Search for the cell housing the specified text and yield its (x, y) center coordinate. 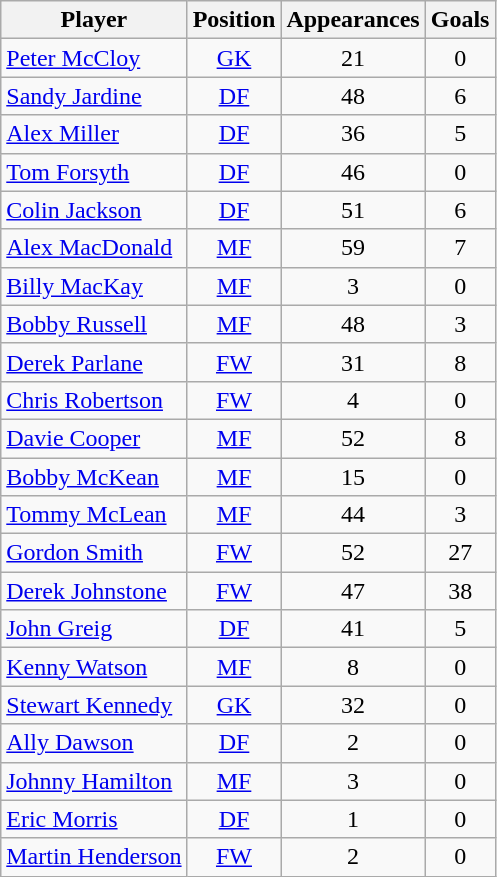
47 (353, 591)
Billy MacKay (94, 286)
4 (353, 400)
Position (234, 20)
Gordon Smith (94, 553)
Alex Miller (94, 134)
27 (460, 553)
Appearances (353, 20)
Alex MacDonald (94, 248)
59 (353, 248)
Davie Cooper (94, 438)
Goals (460, 20)
32 (353, 705)
38 (460, 591)
1 (353, 819)
15 (353, 477)
Sandy Jardine (94, 96)
31 (353, 362)
Johnny Hamilton (94, 781)
44 (353, 515)
Colin Jackson (94, 210)
Derek Johnstone (94, 591)
51 (353, 210)
46 (353, 172)
Martin Henderson (94, 857)
Player (94, 20)
Tommy McLean (94, 515)
Tom Forsyth (94, 172)
John Greig (94, 629)
Peter McCloy (94, 58)
41 (353, 629)
Eric Morris (94, 819)
Bobby McKean (94, 477)
36 (353, 134)
Chris Robertson (94, 400)
21 (353, 58)
Derek Parlane (94, 362)
Ally Dawson (94, 743)
Stewart Kennedy (94, 705)
7 (460, 248)
Bobby Russell (94, 324)
Kenny Watson (94, 667)
